Output the (X, Y) coordinate of the center of the cell containing the given text.  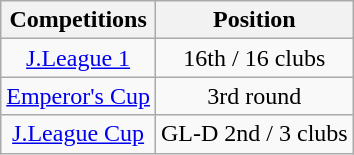
16th / 16 clubs (254, 58)
Competitions (78, 20)
3rd round (254, 96)
Emperor's Cup (78, 96)
J.League 1 (78, 58)
Position (254, 20)
GL-D 2nd / 3 clubs (254, 134)
J.League Cup (78, 134)
